Capture the cell that displays the provided text and extract its (X, Y) central coordinate. 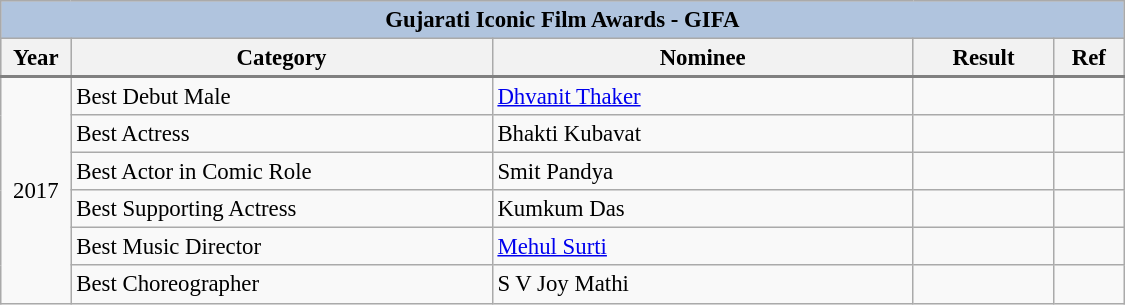
Best Actor in Comic Role (282, 172)
S V Joy Mathi (702, 285)
Best Debut Male (282, 96)
Best Supporting Actress (282, 209)
Best Choreographer (282, 285)
Result (983, 58)
Mehul Surti (702, 247)
Nominee (702, 58)
Category (282, 58)
Kumkum Das (702, 209)
Gujarati Iconic Film Awards - GIFA (562, 20)
Year (36, 58)
Bhakti Kubavat (702, 134)
Ref (1089, 58)
Best Actress (282, 134)
Dhvanit Thaker (702, 96)
Best Music Director (282, 247)
Smit Pandya (702, 172)
2017 (36, 190)
